From the cell containing the given text, extract its center point as [X, Y] coordinate. 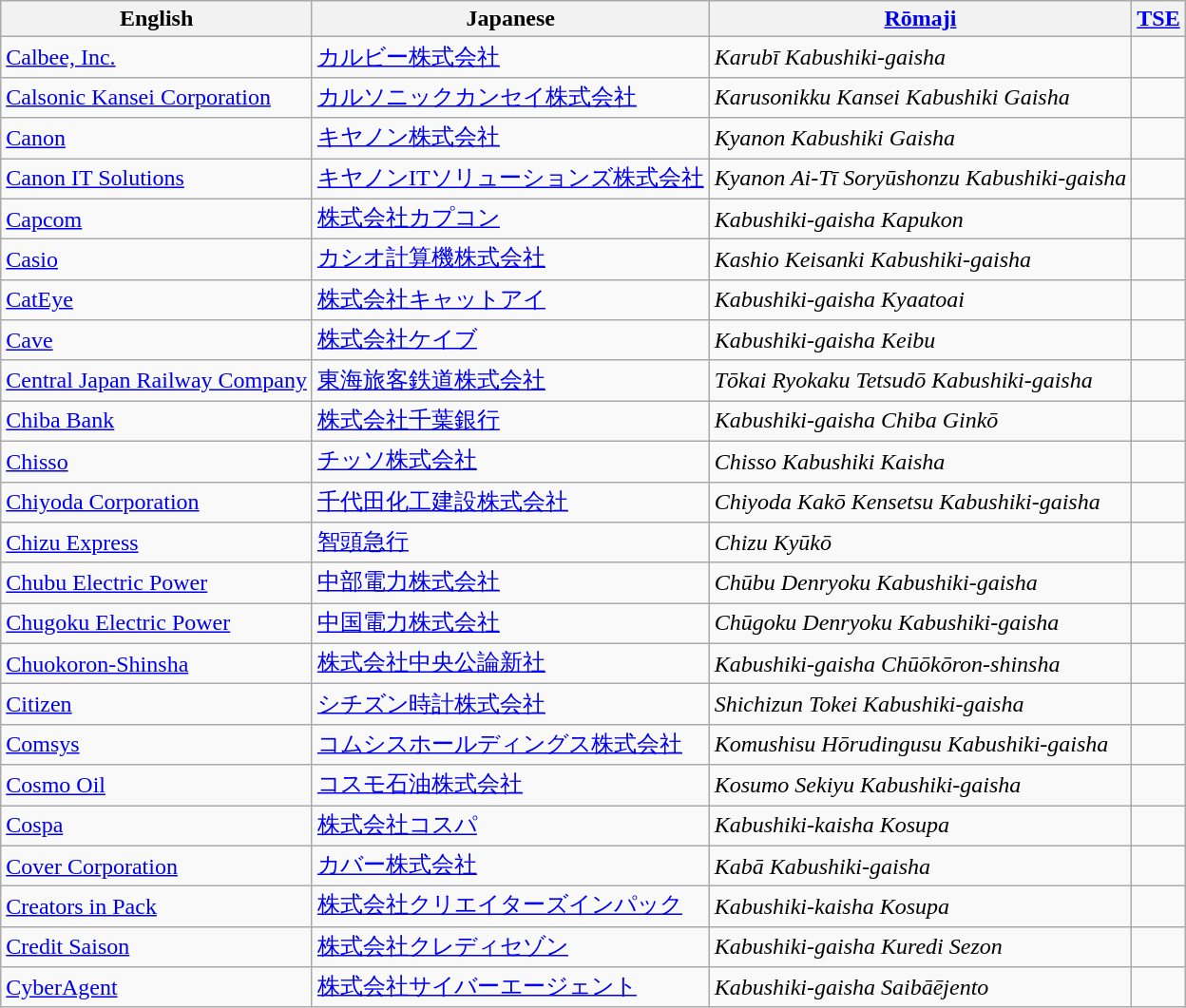
Japanese [510, 19]
Shichizun Tokei Kabushiki-gaisha [920, 705]
Kabushiki-gaisha Chiba Ginkō [920, 422]
CyberAgent [157, 988]
Cover Corporation [157, 866]
株式会社サイバーエージェント [510, 988]
キヤノンITソリューションズ株式会社 [510, 179]
Kabushiki-gaisha Kapukon [920, 219]
株式会社クレディセゾン [510, 946]
Capcom [157, 219]
Rōmaji [920, 19]
Casio [157, 260]
Chūbu Denryoku Kabushiki-gaisha [920, 583]
Kabushiki-gaisha Chūōkōron-shinsha [920, 663]
チッソ株式会社 [510, 462]
TSE [1158, 19]
Kosumo Sekiyu Kabushiki-gaisha [920, 785]
Chuokoron-Shinsha [157, 663]
コムシスホールディングス株式会社 [510, 745]
Credit Saison [157, 946]
Citizen [157, 705]
Calbee, Inc. [157, 57]
コスモ石油株式会社 [510, 785]
Central Japan Railway Company [157, 380]
Kabushiki-gaisha Kyaatoai [920, 300]
English [157, 19]
株式会社クリエイターズインパック [510, 906]
株式会社ケイブ [510, 340]
Chizu Express [157, 543]
Karubī Kabushiki-gaisha [920, 57]
Cave [157, 340]
カルビー株式会社 [510, 57]
株式会社キャットアイ [510, 300]
Komushisu Hōrudingusu Kabushiki-gaisha [920, 745]
Kyanon Ai-Tī Soryūshonzu Kabushiki-gaisha [920, 179]
カシオ計算機株式会社 [510, 260]
Chizu Kyūkō [920, 543]
株式会社カプコン [510, 219]
中部電力株式会社 [510, 583]
株式会社コスパ [510, 827]
カルソニックカンセイ株式会社 [510, 97]
中国電力株式会社 [510, 623]
Chiba Bank [157, 422]
株式会社中央公論新社 [510, 663]
千代田化工建設株式会社 [510, 502]
Canon IT Solutions [157, 179]
Chugoku Electric Power [157, 623]
Chisso [157, 462]
Chubu Electric Power [157, 583]
株式会社千葉銀行 [510, 422]
Tōkai Ryokaku Tetsudō Kabushiki-gaisha [920, 380]
Chūgoku Denryoku Kabushiki-gaisha [920, 623]
CatEye [157, 300]
Calsonic Kansei Corporation [157, 97]
Kyanon Kabushiki Gaisha [920, 139]
Chiyoda Corporation [157, 502]
Kabā Kabushiki-gaisha [920, 866]
カバー株式会社 [510, 866]
Comsys [157, 745]
Cospa [157, 827]
Kabushiki-gaisha Keibu [920, 340]
Cosmo Oil [157, 785]
Creators in Pack [157, 906]
Chiyoda Kakō Kensetsu Kabushiki-gaisha [920, 502]
Kashio Keisanki Kabushiki-gaisha [920, 260]
Canon [157, 139]
Chisso Kabushiki Kaisha [920, 462]
東海旅客鉄道株式会社 [510, 380]
Kabushiki-gaisha Kuredi Sezon [920, 946]
シチズン時計株式会社 [510, 705]
キヤノン株式会社 [510, 139]
智頭急行 [510, 543]
Karusonikku Kansei Kabushiki Gaisha [920, 97]
Kabushiki-gaisha Saibāējento [920, 988]
